Return [x, y] of the center of cell containing provided text 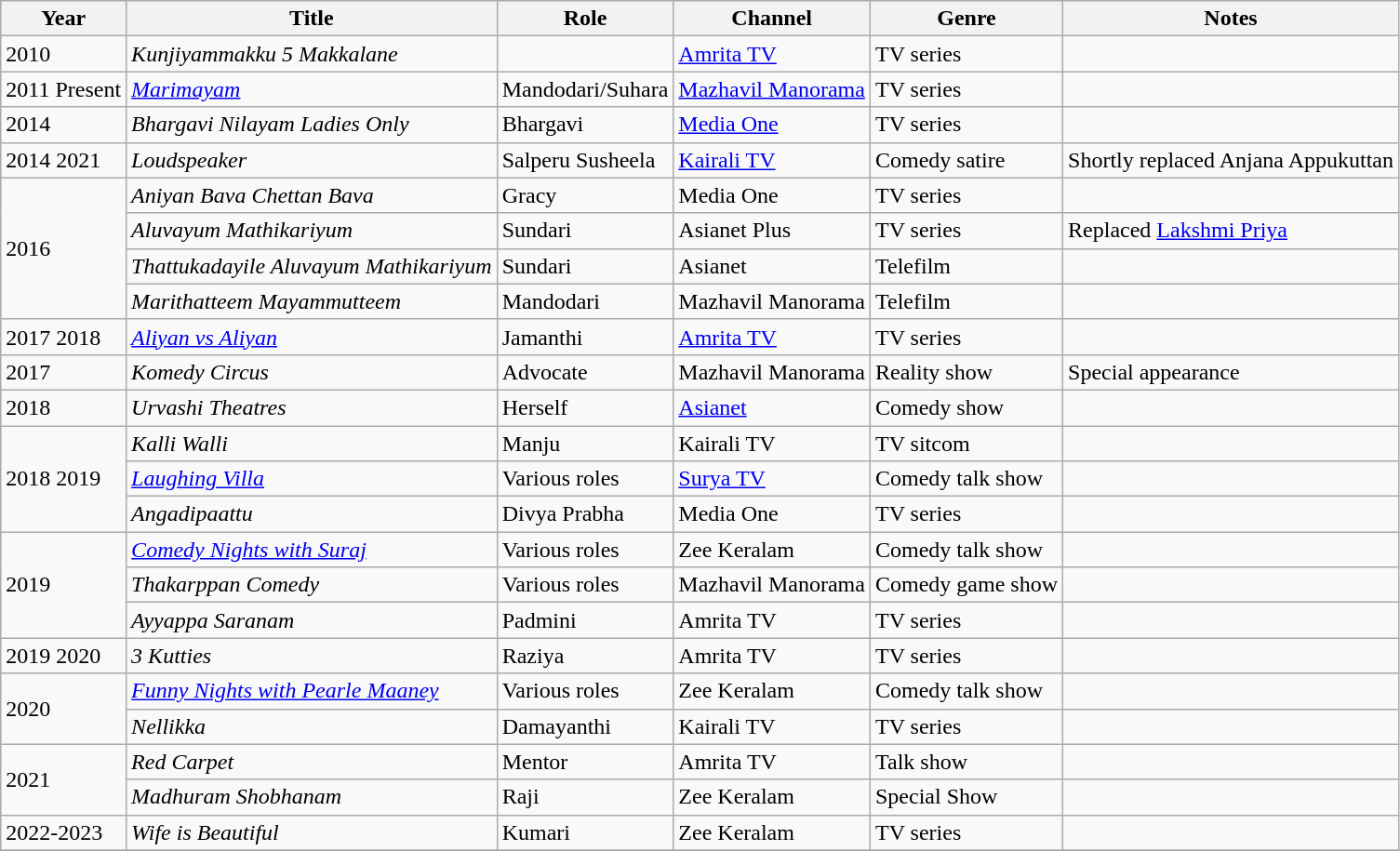
Funny Nights with Pearle Maaney [313, 691]
Bhargavi Nilayam Ladies Only [313, 125]
2018 [63, 407]
Komedy Circus [313, 372]
Bhargavi [585, 125]
Laughing Villa [313, 479]
Talk show [966, 762]
Red Carpet [313, 762]
Marimayam [313, 89]
2019 2020 [63, 656]
Special Show [966, 797]
2014 2021 [63, 160]
3 Kutties [313, 656]
2014 [63, 125]
Madhuram Shobhanam [313, 797]
Kalli Walli [313, 444]
Aniyan Bava Chettan Bava [313, 195]
Title [313, 19]
Raji [585, 797]
Replaced Lakshmi Priya [1232, 231]
2017 2018 [63, 337]
Ayyappa Saranam [313, 620]
Special appearance [1232, 372]
Year [63, 19]
2017 [63, 372]
Thakarppan Comedy [313, 585]
Padmini [585, 620]
Manju [585, 444]
Comedy game show [966, 585]
2022-2023 [63, 832]
Damayanthi [585, 726]
Divya Prabha [585, 514]
2021 [63, 779]
2019 [63, 585]
Kumari [585, 832]
2011 Present [63, 89]
Mandodari [585, 301]
Gracy [585, 195]
Shortly replaced Anjana Appukuttan [1232, 160]
2016 [63, 248]
Asianet Plus [772, 231]
Role [585, 19]
2010 [63, 54]
Herself [585, 407]
Comedy Nights with Suraj [313, 550]
Notes [1232, 19]
Raziya [585, 656]
Kunjiyammakku 5 Makkalane [313, 54]
Thattukadayile Aluvayum Mathikariyum [313, 266]
Wife is Beautiful [313, 832]
Aluvayum Mathikariyum [313, 231]
Mentor [585, 762]
Reality show [966, 372]
Loudspeaker [313, 160]
Comedy show [966, 407]
Jamanthi [585, 337]
Genre [966, 19]
Surya TV [772, 479]
Angadipaattu [313, 514]
Advocate [585, 372]
Channel [772, 19]
Urvashi Theatres [313, 407]
Comedy satire [966, 160]
Nellikka [313, 726]
2020 [63, 709]
TV sitcom [966, 444]
2018 2019 [63, 479]
Mandodari/Suhara [585, 89]
Marithatteem Mayammutteem [313, 301]
Aliyan vs Aliyan [313, 337]
Salperu Susheela [585, 160]
